Pinpoint the cell where the given text exists, returning its (x, y) midpoint coordinate. 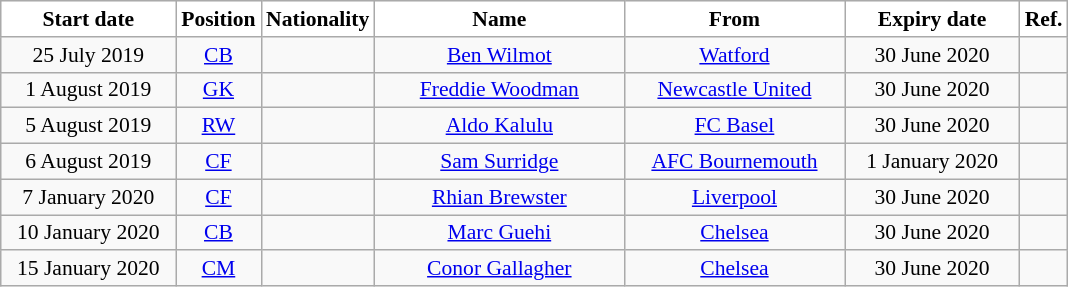
5 August 2019 (88, 126)
Newcastle United (734, 90)
15 January 2020 (88, 269)
1 January 2020 (932, 162)
Freddie Woodman (499, 90)
FC Basel (734, 126)
Watford (734, 55)
Liverpool (734, 197)
Rhian Brewster (499, 197)
From (734, 19)
Marc Guehi (499, 233)
Name (499, 19)
1 August 2019 (88, 90)
Aldo Kalulu (499, 126)
Nationality (318, 19)
25 July 2019 (88, 55)
Ref. (1044, 19)
Expiry date (932, 19)
10 January 2020 (88, 233)
Sam Surridge (499, 162)
GK (218, 90)
6 August 2019 (88, 162)
AFC Bournemouth (734, 162)
7 January 2020 (88, 197)
RW (218, 126)
CM (218, 269)
Conor Gallagher (499, 269)
Start date (88, 19)
Ben Wilmot (499, 55)
Position (218, 19)
